Provide the (X, Y) coordinate of the cell's center where the given text is located.  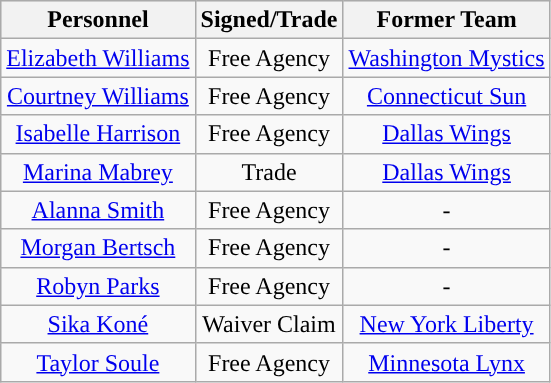
Robyn Parks (98, 286)
Washington Mystics (446, 58)
Elizabeth Williams (98, 58)
Isabelle Harrison (98, 134)
Minnesota Lynx (446, 362)
Morgan Bertsch (98, 248)
Connecticut Sun (446, 96)
Sika Koné (98, 324)
Former Team (446, 20)
Taylor Soule (98, 362)
Personnel (98, 20)
New York Liberty (446, 324)
Courtney Williams (98, 96)
Trade (269, 172)
Marina Mabrey (98, 172)
Alanna Smith (98, 210)
Waiver Claim (269, 324)
Signed/Trade (269, 20)
